Capture the cell that displays the provided text and extract its (X, Y) central coordinate. 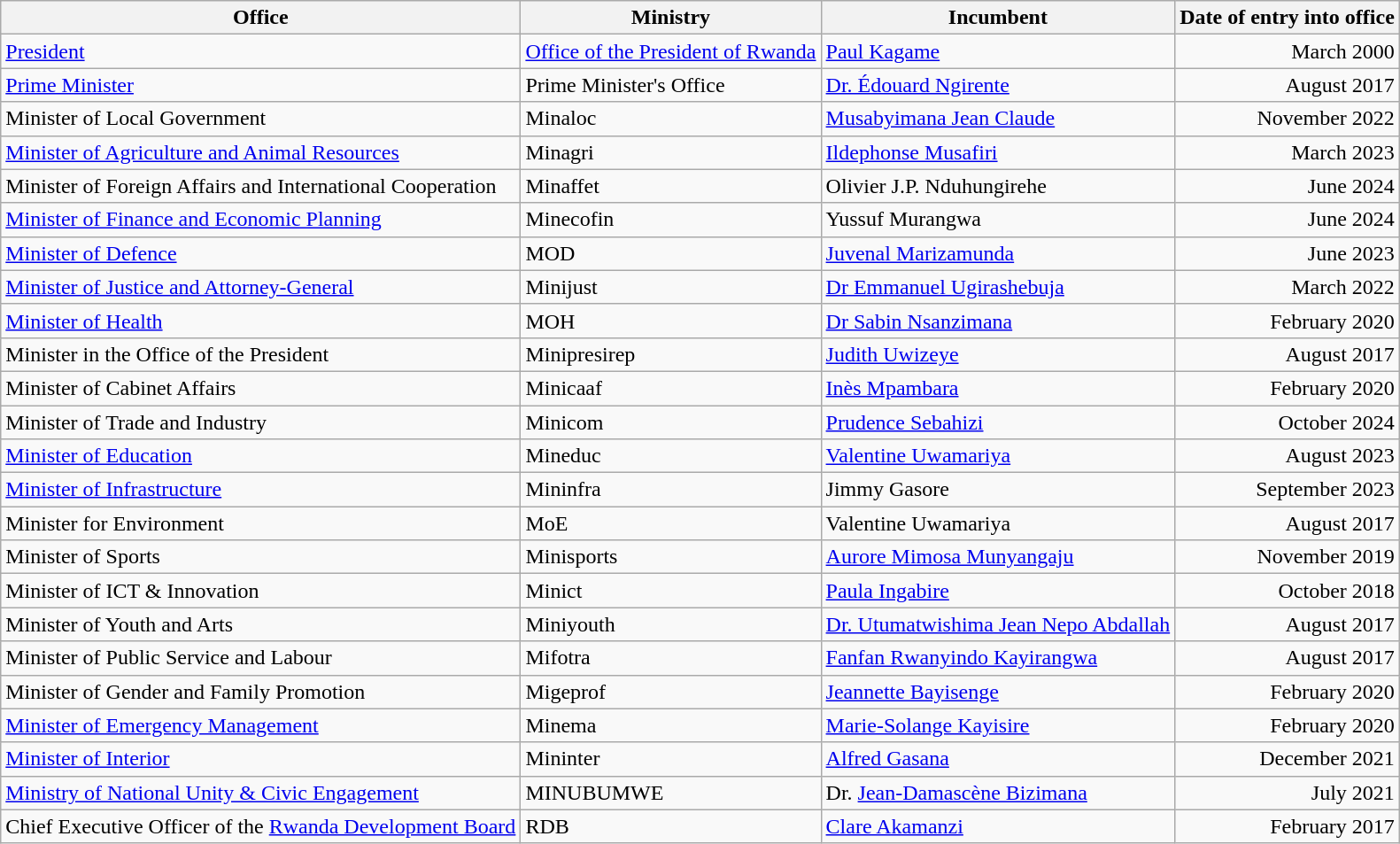
Minaffet (671, 186)
Minagri (671, 152)
Prudence Sebahizi (998, 422)
Olivier J.P. Nduhungirehe (998, 186)
Minaloc (671, 119)
Dr Emmanuel Ugirashebuja (998, 287)
MINUBUMWE (671, 793)
Minister of Infrastructure (260, 490)
September 2023 (1288, 490)
Mininter (671, 759)
November 2019 (1288, 557)
Yussuf Murangwa (998, 220)
Minister of Justice and Attorney-General (260, 287)
Minicom (671, 422)
Dr Sabin Nsanzimana (998, 321)
MOH (671, 321)
Prime Minister's Office (671, 85)
Office (260, 18)
Miniyouth (671, 624)
Minister of Interior (260, 759)
Dr. Édouard Ngirente (998, 85)
June 2023 (1288, 253)
Minister of Emergency Management (260, 725)
Minister in the Office of the President (260, 354)
July 2021 (1288, 793)
Minister of Trade and Industry (260, 422)
Minict (671, 591)
Minister of Health (260, 321)
Mininfra (671, 490)
March 2022 (1288, 287)
Date of entry into office (1288, 18)
Minipresirep (671, 354)
February 2017 (1288, 826)
Musabyimana Jean Claude (998, 119)
November 2022 (1288, 119)
Mifotra (671, 658)
August 2023 (1288, 456)
Paula Ingabire (998, 591)
Minister of Gender and Family Promotion (260, 692)
Dr. Jean-Damascène Bizimana (998, 793)
Minicaaf (671, 388)
MoE (671, 523)
Minijust (671, 287)
Mineduc (671, 456)
Aurore Mimosa Munyangaju (998, 557)
Marie-Solange Kayisire (998, 725)
March 2000 (1288, 51)
Office of the President of Rwanda (671, 51)
Alfred Gasana (998, 759)
Jeannette Bayisenge (998, 692)
Incumbent (998, 18)
Minister of ICT & Innovation (260, 591)
Migeprof (671, 692)
Juvenal Marizamunda (998, 253)
Chief Executive Officer of the Rwanda Development Board (260, 826)
Minister of Finance and Economic Planning (260, 220)
Ministry of National Unity & Civic Engagement (260, 793)
Dr. Utumatwishima Jean Nepo Abdallah (998, 624)
Clare Akamanzi (998, 826)
Minister of Defence (260, 253)
October 2018 (1288, 591)
October 2024 (1288, 422)
Minema (671, 725)
Minister of Sports (260, 557)
Minecofin (671, 220)
Minister of Agriculture and Animal Resources (260, 152)
Minister for Environment (260, 523)
Minister of Cabinet Affairs (260, 388)
Minister of Education (260, 456)
Judith Uwizeye (998, 354)
Prime Minister (260, 85)
March 2023 (1288, 152)
Inès Mpambara (998, 388)
Minister of Public Service and Labour (260, 658)
Minister of Youth and Arts (260, 624)
President (260, 51)
Ildephonse Musafiri (998, 152)
Minister of Foreign Affairs and International Cooperation (260, 186)
RDB (671, 826)
Ministry (671, 18)
Jimmy Gasore (998, 490)
Minisports (671, 557)
Paul Kagame (998, 51)
December 2021 (1288, 759)
Minister of Local Government (260, 119)
MOD (671, 253)
Fanfan Rwanyindo Kayirangwa (998, 658)
